Return [X, Y] of the center of cell containing provided text 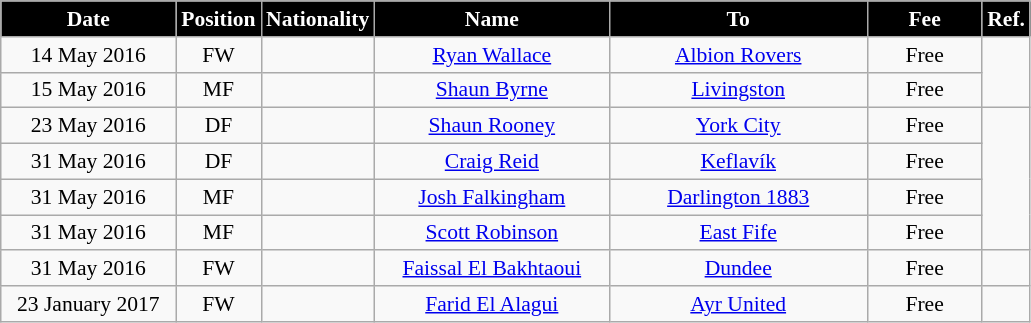
Shaun Rooney [492, 126]
Josh Falkingham [492, 197]
15 May 2016 [88, 90]
Livingston [738, 90]
Ryan Wallace [492, 55]
York City [738, 126]
Craig Reid [492, 162]
Shaun Byrne [492, 90]
23 January 2017 [88, 304]
Dundee [738, 269]
To [738, 19]
Nationality [318, 19]
Darlington 1883 [738, 197]
East Fife [738, 233]
Keflavík [738, 162]
Ayr United [738, 304]
Albion Rovers [738, 55]
23 May 2016 [88, 126]
Ref. [1006, 19]
Scott Robinson [492, 233]
Faissal El Bakhtaoui [492, 269]
14 May 2016 [88, 55]
Position [218, 19]
Date [88, 19]
Fee [924, 19]
Name [492, 19]
Farid El Alagui [492, 304]
